Locate the cell with the specified text and output its (x, y) center coordinate. 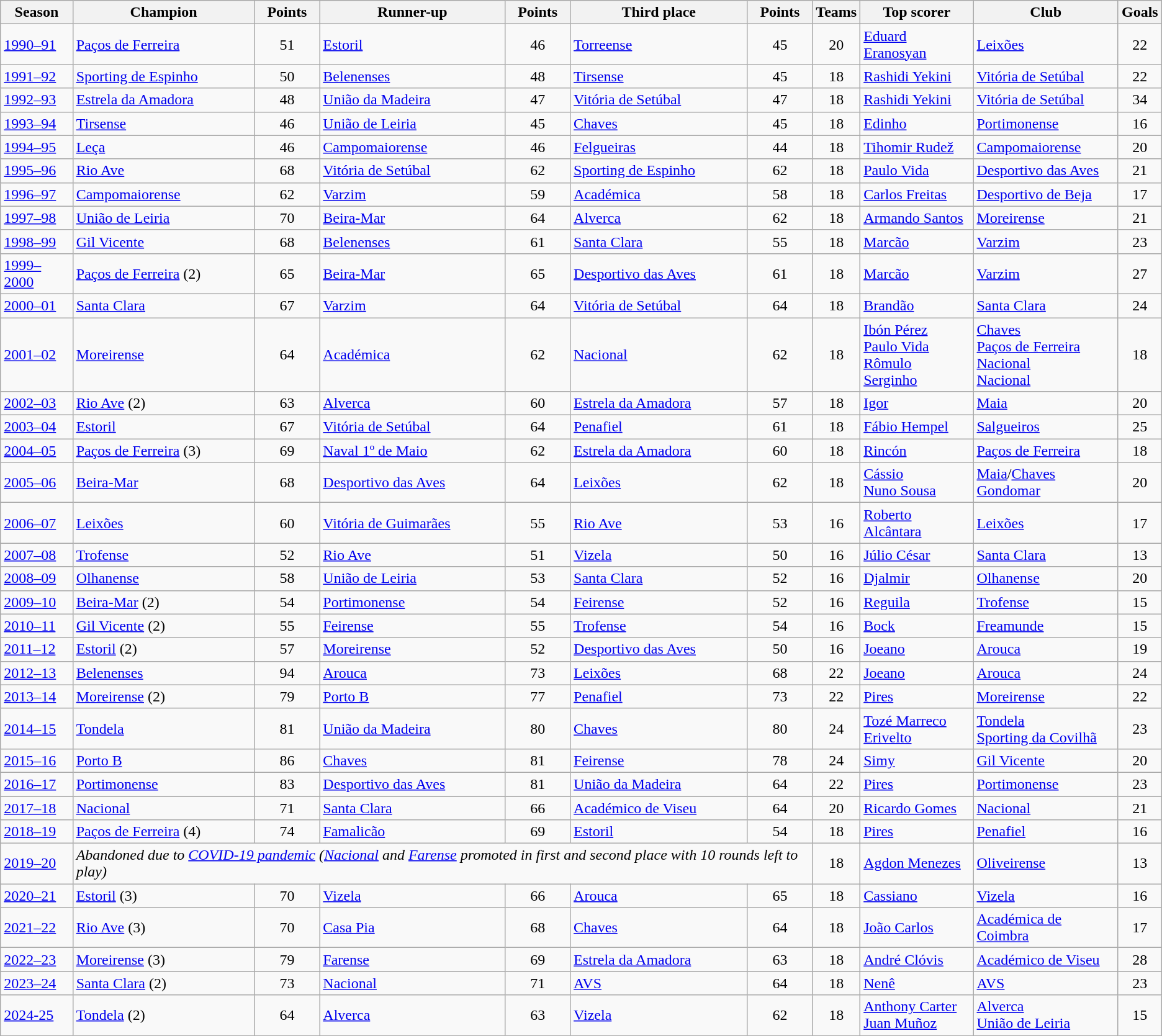
Casa Pia (412, 927)
Leça (164, 147)
ChavesPaços de FerreiraNacionalNacional (1045, 355)
Top scorer (917, 12)
2011–12 (37, 649)
Rio Ave (3) (164, 927)
1990–91 (37, 45)
Paços de Ferreira (3) (164, 451)
Roberto Alcântara (917, 523)
2006–07 (37, 523)
Moreirense (2) (164, 696)
Season (37, 12)
2009–10 (37, 602)
1993–94 (37, 124)
2016–17 (37, 784)
2014–15 (37, 729)
Santa Clara (2) (164, 983)
Tondela (2) (164, 1016)
Tondela (164, 729)
Club (1045, 12)
2002–03 (37, 403)
2024-25 (37, 1016)
Farense (412, 960)
Fábio Hempel (917, 427)
Teams (837, 12)
Felgueiras (659, 147)
Júlio César (917, 555)
1992–93 (37, 100)
Igor (917, 403)
25 (1140, 427)
1999–2000 (37, 273)
Moreirense (3) (164, 960)
Tozé Marreco Erivelto (917, 729)
André Clóvis (917, 960)
Naval 1º de Maio (412, 451)
Académica de Coimbra (1045, 927)
2008–09 (37, 579)
Freamunde (1045, 626)
Bock (917, 626)
Paços de Ferreira (4) (164, 832)
Armando Santos (917, 218)
João Carlos (917, 927)
Simy (917, 760)
Nenê (917, 983)
44 (780, 147)
Torreense (659, 45)
2017–18 (37, 808)
59 (538, 194)
Ibón Pérez Paulo Vida Rômulo Serginho (917, 355)
77 (538, 696)
Third place (659, 12)
Vitória de Guimarães (412, 523)
Beira-Mar (2) (164, 602)
Eduard Eranosyan (917, 45)
2000–01 (37, 305)
1998–99 (37, 241)
27 (1140, 273)
2005–06 (37, 483)
83 (287, 784)
Maia (1045, 403)
Champion (164, 12)
Djalmir (917, 579)
Goals (1140, 12)
2010–11 (37, 626)
1996–97 (37, 194)
Runner-up (412, 12)
Estoril (2) (164, 649)
Gil Vicente (2) (164, 626)
TondelaSporting da Covilhã (1045, 729)
Paços de Ferreira (2) (164, 273)
2018–19 (37, 832)
Rincón (917, 451)
1995–96 (37, 171)
2021–22 (37, 927)
2007–08 (37, 555)
Anthony Carter Juan Muñoz (917, 1016)
2023–24 (37, 983)
2001–02 (37, 355)
34 (1140, 100)
2013–14 (37, 696)
Cássio Nuno Sousa (917, 483)
1994–95 (37, 147)
Famalicão (412, 832)
74 (287, 832)
2020–21 (37, 896)
Maia/ChavesGondomar (1045, 483)
2015–16 (37, 760)
86 (287, 760)
Estoril (3) (164, 896)
Desportivo de Beja (1045, 194)
28 (1140, 960)
Agdon Menezes (917, 864)
1997–98 (37, 218)
AlvercaUnião de Leiria (1045, 1016)
Ricardo Gomes (917, 808)
2019–20 (37, 864)
Carlos Freitas (917, 194)
Brandão (917, 305)
1991–92 (37, 76)
Salgueiros (1045, 427)
2004–05 (37, 451)
78 (780, 760)
94 (287, 673)
19 (1140, 649)
Oliveirense (1045, 864)
Edinho (917, 124)
2022–23 (37, 960)
Abandoned due to COVID-19 pandemic (Nacional and Farense promoted in first and second place with 10 rounds left to play) (443, 864)
Reguila (917, 602)
Tihomir Rudež (917, 147)
2012–13 (37, 673)
2003–04 (37, 427)
Rio Ave (2) (164, 403)
Cassiano (917, 896)
Paulo Vida (917, 171)
